Return the [X, Y] coordinate for the center point of the cell that contains the specified text.  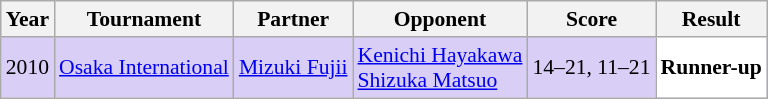
Runner-up [712, 68]
14–21, 11–21 [591, 68]
Opponent [440, 19]
Osaka International [144, 68]
Kenichi Hayakawa Shizuka Matsuo [440, 68]
Partner [294, 19]
2010 [28, 68]
Result [712, 19]
Mizuki Fujii [294, 68]
Tournament [144, 19]
Score [591, 19]
Year [28, 19]
